From the cell containing the given text, extract its center point as (x, y) coordinate. 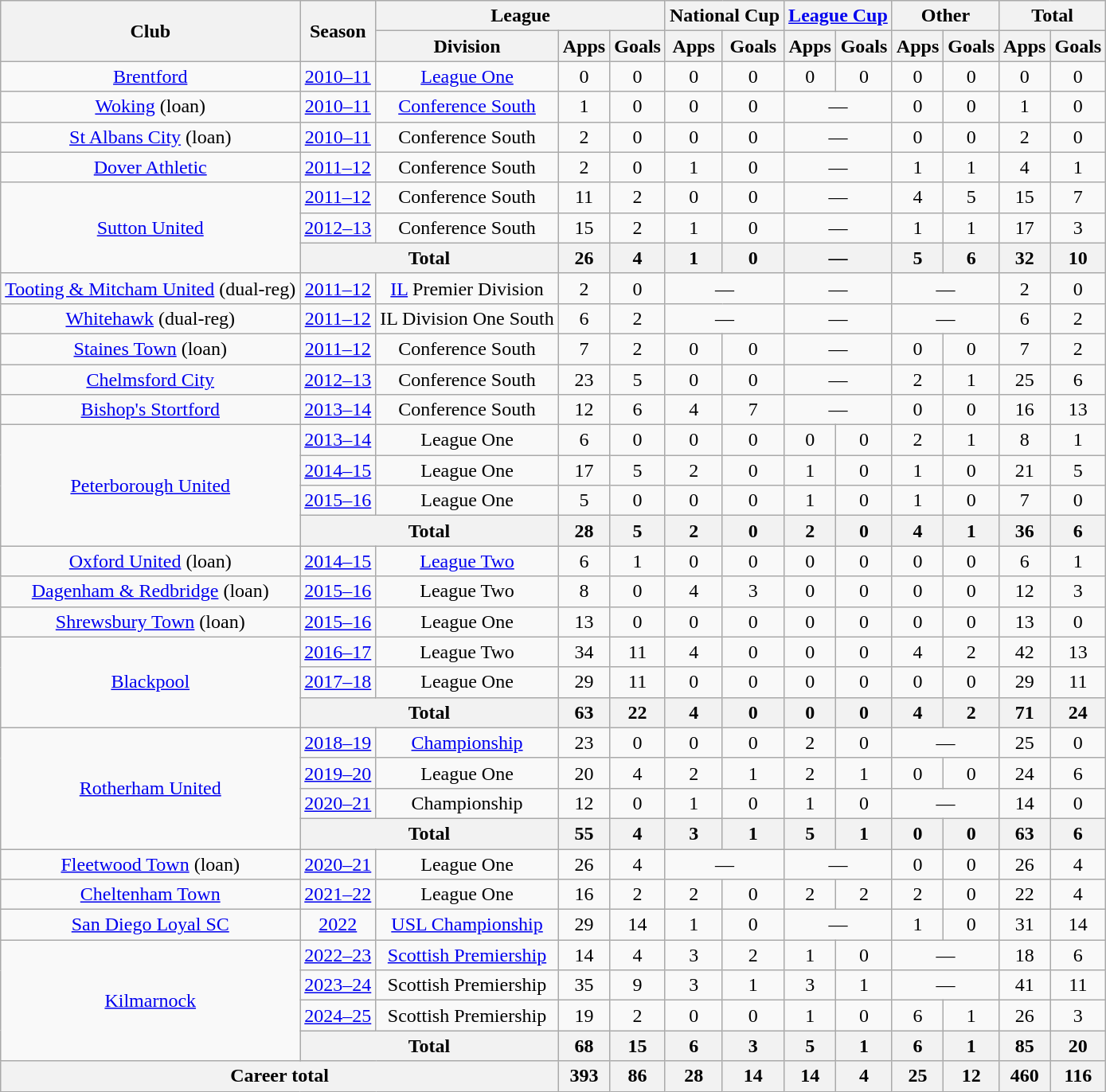
460 (1025, 1076)
35 (584, 985)
Shrewsbury Town (loan) (150, 622)
Blackpool (150, 682)
2019–20 (338, 773)
2022–23 (338, 955)
Cheltenham Town (150, 895)
2024–25 (338, 1016)
San Diego Loyal SC (150, 925)
USL Championship (467, 925)
18 (1025, 955)
2023–24 (338, 985)
393 (584, 1076)
League Cup (838, 16)
2018–19 (338, 743)
68 (584, 1046)
2017–18 (338, 682)
National Cup (725, 16)
116 (1078, 1076)
55 (584, 833)
71 (1025, 712)
36 (1025, 531)
19 (584, 1016)
Kilmarnock (150, 1000)
2021–22 (338, 895)
Rotherham United (150, 788)
Chelmsford City (150, 380)
IL Division One South (467, 318)
9 (638, 985)
Division (467, 46)
Brentford (150, 76)
Peterborough United (150, 486)
Bishop's Stortford (150, 410)
League (521, 16)
Dagenham & Redbridge (loan) (150, 591)
Whitehawk (dual-reg) (150, 318)
31 (1025, 925)
Staines Town (loan) (150, 349)
21 (1025, 470)
10 (1078, 258)
Other (945, 16)
42 (1025, 652)
34 (584, 652)
2022 (338, 925)
Career total (280, 1076)
85 (1025, 1046)
32 (1025, 258)
2016–17 (338, 652)
Tooting & Mitcham United (dual-reg) (150, 288)
Fleetwood Town (loan) (150, 864)
41 (1025, 985)
Oxford United (loan) (150, 561)
St Albans City (loan) (150, 137)
86 (638, 1076)
Woking (loan) (150, 107)
Club (150, 31)
IL Premier Division (467, 288)
Sutton United (150, 228)
Season (338, 31)
Dover Athletic (150, 167)
